Locate the cell with the specified text and output its [x, y] center coordinate. 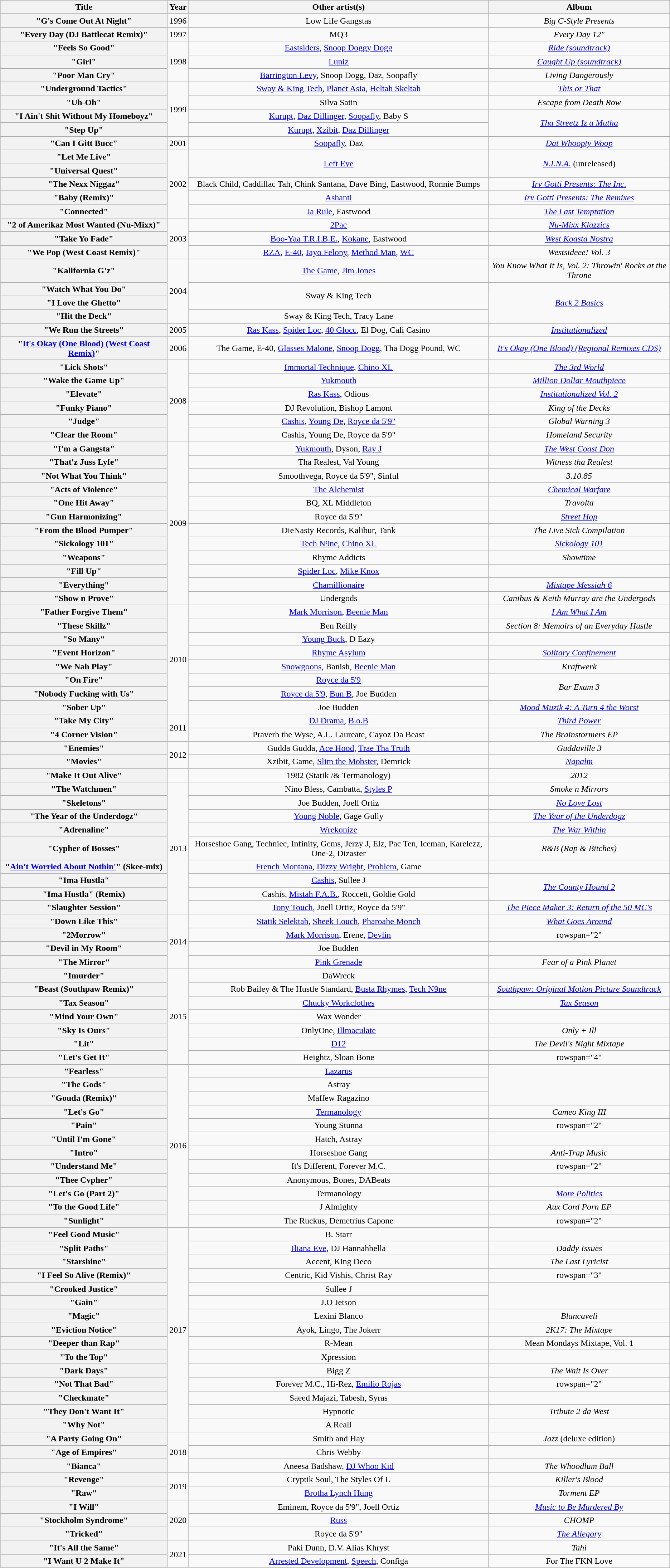
"Until I'm Gone" [84, 1139]
Young Noble, Gage Gully [339, 816]
2015 [178, 1016]
"Uh-Oh" [84, 102]
The War Within [579, 830]
Anonymous, Bones, DABeats [339, 1180]
"Watch What You Do" [84, 289]
Soopafly, Daz [339, 143]
"Can I Gitt Bucc" [84, 143]
2021 [178, 1554]
"Imurder" [84, 976]
Street Hop [579, 517]
1997 [178, 34]
Brotha Lynch Hung [339, 1493]
"I'm a Gangsta" [84, 449]
A Reall [339, 1425]
The Game, E-40, Glasses Malone, Snoop Dogg, Tha Dogg Pound, WC [339, 348]
"Not What You Think" [84, 476]
Wrekonize [339, 830]
Tha Realest, Val Young [339, 462]
"Fearless" [84, 1071]
No Love Lost [579, 802]
Mood Muzik 4: A Turn 4 the Worst [579, 707]
Cashis, Mistah F.A.B., Roccett, Goldie Gold [339, 894]
"Thee Cvpher" [84, 1180]
"So Many" [84, 639]
Smith and Hay [339, 1438]
"To the Top" [84, 1357]
Low Life Gangstas [339, 21]
Anti-Trap Music [579, 1153]
Gudda Gudda, Ace Hood, Trae Tha Truth [339, 748]
2011 [178, 728]
"Girl" [84, 62]
"Why Not" [84, 1425]
The Brainstormers EP [579, 734]
Music to Be Murdered By [579, 1506]
2009 [178, 524]
Royce da 5'9, Bun B, Joe Budden [339, 694]
Yukmouth, Dyson, Ray J [339, 449]
Million Dollar Mouthpiece [579, 380]
Guddaville 3 [579, 748]
N.I.N.A. (unreleased) [579, 163]
Rhyme Addicts [339, 557]
OnlyOne, Illmaculate [339, 1030]
Sway & King Tech [339, 296]
1999 [178, 109]
The Allegory [579, 1534]
Lexini Blanco [339, 1316]
"The Year of the Underdogz" [84, 816]
"From the Blood Pumper" [84, 530]
King of the Decks [579, 407]
3.10.85 [579, 476]
Irv Gotti Presents: The Inc. [579, 184]
"The Watchmen" [84, 789]
Torment EP [579, 1493]
Kurupt, Daz Dillinger, Soopafly, Baby S [339, 116]
"Devil in My Room" [84, 948]
Sickology 101 [579, 544]
Horseshoe Gang [339, 1153]
Tribute 2 da West [579, 1411]
Cameo King III [579, 1112]
"Sunlight" [84, 1221]
Cashis, Sullee J [339, 880]
Saeed Majazi, Tabesh, Syras [339, 1398]
"Ima Hustla" (Remix) [84, 894]
Joe Budden, Joell Ortiz [339, 802]
"Event Horizon" [84, 653]
"Baby (Remix)" [84, 198]
"Stockholm Syndrome" [84, 1520]
Chamillionaire [339, 585]
What Goes Around [579, 921]
"Feel Good Music" [84, 1234]
The Game, Jim Jones [339, 270]
Barrington Levy, Snoop Dogg, Daz, Soopafly [339, 75]
2014 [178, 942]
Eastsiders, Snoop Doggy Dogg [339, 48]
"Sickology 101" [84, 544]
Sullee J [339, 1289]
"To the Good Life" [84, 1207]
Heightz, Sloan Bone [339, 1057]
"Let's Get It" [84, 1057]
"Everything" [84, 585]
Mean Mondays Mixtape, Vol. 1 [579, 1343]
The Piece Maker 3: Return of the 50 MC's [579, 908]
"Split Paths" [84, 1248]
"Clear the Room" [84, 435]
"A Party Going On" [84, 1438]
I Am What I Am [579, 612]
BQ, XL Middleton [339, 503]
Eminem, Royce da 5'9", Joell Ortiz [339, 1506]
Tahi [579, 1548]
Blancaveli [579, 1316]
J Almighty [339, 1207]
"Lick Shots" [84, 367]
J.O Jetson [339, 1303]
Statik Selektah, Sheek Louch, Pharoahe Monch [339, 921]
"Intro" [84, 1153]
This or That [579, 89]
Royce da 5'9 [339, 680]
Ja Rule, Eastwood [339, 211]
"Judge" [84, 421]
Napalm [579, 762]
"Starshine" [84, 1261]
You Know What It Is, Vol. 2: Throwin' Rocks at the Throne [579, 270]
The Last Temptation [579, 211]
Ayok, Lingo, The Jokerr [339, 1330]
"Kalifornia G'z" [84, 270]
B. Starr [339, 1234]
"G's Come Out At Night" [84, 21]
Rob Bailey & The Hustle Standard, Busta Rhymes, Tech N9ne [339, 989]
2018 [178, 1452]
"Understand Me" [84, 1166]
Aux Cord Porn EP [579, 1207]
2016 [178, 1146]
MQ3 [339, 34]
Lazarus [339, 1071]
RZA, E-40, Jayo Felony, Method Man, WC [339, 252]
Spider Loc, Mike Knox [339, 571]
Bigg Z [339, 1371]
2019 [178, 1486]
2K17: The Mixtape [579, 1330]
"Eviction Notice" [84, 1330]
Cryptik Soul, The Styles Of L [339, 1479]
Irv Gotti Presents: The Remixes [579, 198]
"Elevate" [84, 394]
Snowgoons, Banish, Beenie Man [339, 666]
The West Coast Don [579, 449]
Living Dangerously [579, 75]
"4 Corner Vision" [84, 734]
"Hit the Deck" [84, 316]
West Koasta Nostra [579, 239]
Year [178, 7]
"Tax Season" [84, 1003]
"Poor Man Cry" [84, 75]
Praverb the Wyse, A.L. Laureate, Cayoz Da Beast [339, 734]
"I Want U 2 Make It" [84, 1561]
"Ima Hustla" [84, 880]
The County Hound 2 [579, 887]
"Dark Days" [84, 1371]
Wax Wonder [339, 1016]
"Sober Up" [84, 707]
Mark Morrison, Erene, Devlin [339, 935]
The Devil's Night Mixtape [579, 1044]
"We Run the Streets" [84, 330]
Kurupt, Xzibit, Daz Dillinger [339, 130]
"Down Like This" [84, 921]
Undergods [339, 598]
The Wait Is Over [579, 1371]
"Gain" [84, 1303]
Xzibit, Game, Slim the Mobster, Demrick [339, 762]
Accent, King Deco [339, 1261]
Tha Streetz Iz a Mutha [579, 123]
"Magic" [84, 1316]
"Let Me Live" [84, 157]
DJ Revolution, Bishop Lamont [339, 407]
"Lit" [84, 1044]
"Nobody Fucking with Us" [84, 694]
2006 [178, 348]
Aneesa Badshaw, DJ Whoo Kid [339, 1466]
Back 2 Basics [579, 303]
R&B (Rap & Bitches) [579, 848]
"The Mirror" [84, 962]
"Take My City" [84, 721]
Mixtape Messiah 6 [579, 585]
"Mind Your Own" [84, 1016]
Black Child, Caddillac Tah, Chink Santana, Dave Bing, Eastwood, Ronnie Bumps [339, 184]
The Ruckus, Demetrius Capone [339, 1221]
For The FKN Love [579, 1561]
"Underground Tactics" [84, 89]
Silva Satin [339, 102]
2008 [178, 401]
Hypnotic [339, 1411]
"Show n Prove" [84, 598]
1998 [178, 62]
Russ [339, 1520]
"Skeletons" [84, 802]
"Feels So Good" [84, 48]
2017 [178, 1329]
Ben Reilly [339, 626]
2020 [178, 1520]
rowspan="4" [579, 1057]
2001 [178, 143]
1982 (Statik /& Termanology) [339, 775]
Young Stunna [339, 1125]
Yukmouth [339, 380]
DJ Drama, B.o.B [339, 721]
Ashanti [339, 198]
Westsideee! Vol. 3 [579, 252]
"Gouda (Remix)" [84, 1098]
2013 [178, 848]
"Not That Bad" [84, 1384]
Third Power [579, 721]
"Tricked" [84, 1534]
2004 [178, 291]
Ras Kass, Spider Loc, 40 Glocc, El Dog, Cali Casino [339, 330]
"Bianca" [84, 1466]
Showtime [579, 557]
"Let's Go" [84, 1112]
Sway & King Tech, Planet Asia, Heltah Skeltah [339, 89]
Forever M.C., Hi-Rez, Emilio Rojas [339, 1384]
The Year of the Underdogz [579, 816]
DaWreck [339, 976]
Nino Bless, Cambatta, Styles P [339, 789]
Every Day 12" [579, 34]
Kraftwerk [579, 666]
Mark Morrison, Beenie Man [339, 612]
Luniz [339, 62]
DieNasty Records, Kalibur, Tank [339, 530]
"Step Up" [84, 130]
Astray [339, 1085]
"Father Forgive Them" [84, 612]
2010 [178, 659]
It's Different, Forever M.C. [339, 1166]
"We Nah Play" [84, 666]
Chemical Warfare [579, 489]
"Wake the Game Up" [84, 380]
Jazz (deluxe edition) [579, 1438]
Other artist(s) [339, 7]
"They Don't Want It" [84, 1411]
Killer's Blood [579, 1479]
Institutionalized Vol. 2 [579, 394]
"These Skillz" [84, 626]
"I Feel So Alive (Remix)" [84, 1275]
"Enemies" [84, 748]
Tech N9ne, Chino XL [339, 544]
French Montana, Dizzy Wright, Problem, Game [339, 867]
"Fill Up" [84, 571]
Centric, Kid Vishis, Christ Ray [339, 1275]
The 3rd World [579, 367]
"Adrenaline" [84, 830]
Sway & King Tech, Tracy Lane [339, 316]
"Gun Harmonizing" [84, 517]
2002 [178, 184]
Chucky Workclothes [339, 1003]
"I Will" [84, 1506]
Caught Up (soundtrack) [579, 62]
"Cypher of Bosses" [84, 848]
"Raw" [84, 1493]
Travolta [579, 503]
The Alchemist [339, 489]
Fear of a Pink Planet [579, 962]
"Ain't Worried About Nothin'" (Skee-mix) [84, 867]
rowspan="3" [579, 1275]
Paki Dunn, D.V. Alias Khryst [339, 1548]
"Let's Go (Part 2)" [84, 1193]
Xpression [339, 1357]
"Make It Out Alive" [84, 775]
Dat Whoopty Woop [579, 143]
Ras Kass, Odious [339, 394]
"2Morrow" [84, 935]
"Sky Is Ours" [84, 1030]
"Pain" [84, 1125]
The Live Sick Compilation [579, 530]
"Every Day (DJ Battlecat Remix)" [84, 34]
D12 [339, 1044]
Boo-Yaa T.R.I.B.E., Kokane, Eastwood [339, 239]
Big C-Style Presents [579, 21]
Arrested Development, Speech, Configa [339, 1561]
"We Pop (West Coast Remix)" [84, 252]
Ride (soundtrack) [579, 48]
"Crooked Justice" [84, 1289]
Institutionalized [579, 330]
2Pac [339, 225]
"2 of Amerikaz Most Wanted (Nu-Mixx)" [84, 225]
"On Fire" [84, 680]
"Beast (Southpaw Remix)" [84, 989]
It's Okay (One Blood) (Regional Remixes CDS) [579, 348]
"Weapons" [84, 557]
Witness tha Realest [579, 462]
"Take Yo Fade" [84, 239]
Horseshoe Gang, Techniec, Infinity, Gems, Jerzy J, Elz, Pac Ten, Iceman, Karelezz, One-2, Dizaster [339, 848]
Tony Touch, Joell Ortiz, Royce da 5'9" [339, 908]
"Connected" [84, 211]
Only + Ill [579, 1030]
"Deeper than Rap" [84, 1343]
Daddy Issues [579, 1248]
"That'z Juss Lyfe" [84, 462]
"Universal Quest" [84, 171]
2003 [178, 239]
Young Buck, D Eazy [339, 639]
Solitary Confinement [579, 653]
The Whoodlum Ball [579, 1466]
CHOMP [579, 1520]
Album [579, 7]
"One Hit Away" [84, 503]
Smoothvega, Royce da 5'9", Sinful [339, 476]
Immortal Technique, Chino XL [339, 367]
"It's Okay (One Blood) (West Coast Remix)" [84, 348]
2005 [178, 330]
Homeland Security [579, 435]
Nu-Mixx Klazzics [579, 225]
Hatch, Astray [339, 1139]
R-Mean [339, 1343]
Bar Exam 3 [579, 687]
Escape from Death Row [579, 102]
"Checkmate" [84, 1398]
Maffew Ragazino [339, 1098]
"Movies" [84, 762]
The Last Lyricist [579, 1261]
1996 [178, 21]
"The Nexx Niggaz" [84, 184]
"I Ain't Shit Without My Homeboyz" [84, 116]
"Funky Piano" [84, 407]
"Age of Empires" [84, 1452]
More Politics [579, 1193]
"Acts of Violence" [84, 489]
"Slaughter Session" [84, 908]
Global Warning 3 [579, 421]
"The Gods" [84, 1085]
"Revenge" [84, 1479]
Canibus & Keith Murray are the Undergods [579, 598]
Title [84, 7]
Southpaw: Original Motion Picture Soundtrack [579, 989]
Smoke n Mirrors [579, 789]
"It's All the Same" [84, 1548]
Chris Webby [339, 1452]
Pink Grenade [339, 962]
"I Love the Ghetto" [84, 303]
Iliana Eve, DJ Hannahbella [339, 1248]
Tax Season [579, 1003]
Section 8: Memoirs of an Everyday Hustle [579, 626]
Rhyme Asylum [339, 653]
Left Eye [339, 163]
